For the text-containing cell, return its midpoint in (X, Y) coordinate format. 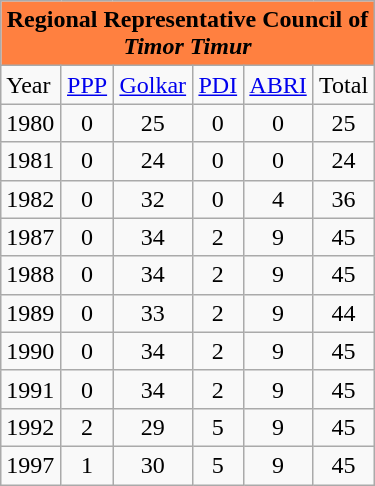
44 (344, 313)
1981 (31, 161)
ABRI (278, 85)
1980 (31, 123)
1992 (31, 427)
30 (152, 465)
Regional Representative Council of Timor Timur (188, 34)
1988 (31, 275)
1990 (31, 351)
4 (278, 199)
Total (344, 85)
1991 (31, 389)
1989 (31, 313)
Golkar (152, 85)
29 (152, 427)
1 (87, 465)
33 (152, 313)
36 (344, 199)
32 (152, 199)
Year (31, 85)
PPP (87, 85)
1997 (31, 465)
PDI (218, 85)
1987 (31, 237)
1982 (31, 199)
